Identify which cell holds the provided text, then report its (X, Y) central coordinate. 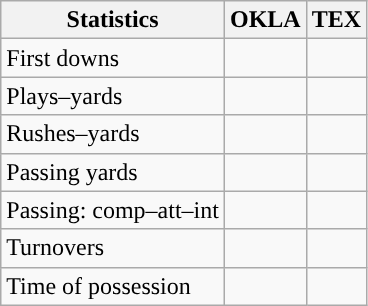
Rushes–yards (113, 134)
Passing: comp–att–int (113, 210)
Statistics (113, 20)
Turnovers (113, 248)
Plays–yards (113, 96)
Passing yards (113, 172)
TEX (336, 20)
OKLA (265, 20)
First downs (113, 58)
Time of possession (113, 286)
